Identify which cell holds the provided text, then report its (X, Y) central coordinate. 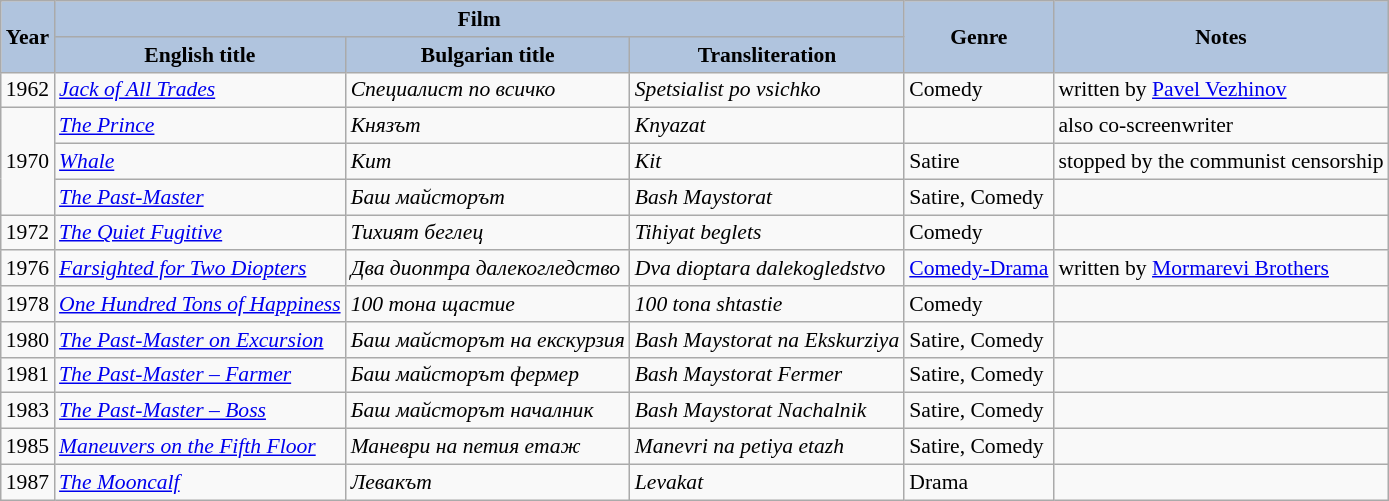
100 tona shtastie (768, 304)
English title (200, 55)
Bash Maystorat na Ekskurziya (768, 340)
Bash Maystorat Nachalnik (768, 411)
1983 (28, 411)
stopped by the communist censorship (1220, 162)
Баш майсторът началник (488, 411)
Tihiyat beglets (768, 233)
1962 (28, 90)
Manevri na petiya etazh (768, 447)
1981 (28, 375)
Левакът (488, 482)
1976 (28, 269)
Film (479, 19)
written by Pavel Vezhinov (1220, 90)
Баш майсторът (488, 197)
Kit (768, 162)
Transliteration (768, 55)
The Prince (200, 126)
Notes (1220, 36)
Dva dioptara dalekogledstvo (768, 269)
Баш майсторът на екскурзия (488, 340)
Spetsialist po vsichko (768, 90)
Whale (200, 162)
The Quiet Fugitive (200, 233)
100 тона щастие (488, 304)
1970 (28, 162)
Levakat (768, 482)
1972 (28, 233)
Князът (488, 126)
The Past-Master – Farmer (200, 375)
Knyazat (768, 126)
Кит (488, 162)
Farsighted for Two Diopters (200, 269)
Maneuvers on the Fifth Floor (200, 447)
Маневри на петия етаж (488, 447)
Genre (978, 36)
The Past-Master on Excursion (200, 340)
Jack of All Trades (200, 90)
The Past-Master (200, 197)
written by Mormarevi Brothers (1220, 269)
The Past-Master – Boss (200, 411)
Drama (978, 482)
Year (28, 36)
Два диоптра далекогледство (488, 269)
Баш майсторът фермер (488, 375)
Comedy-Drama (978, 269)
Тихият беглец (488, 233)
also co-screenwriter (1220, 126)
Bash Maystorat Fermer (768, 375)
Bash Maystorat (768, 197)
One Hundred Tons of Happiness (200, 304)
The Mooncalf (200, 482)
1987 (28, 482)
Satire (978, 162)
Bulgarian title (488, 55)
Специалист по всичко (488, 90)
1985 (28, 447)
1978 (28, 304)
1980 (28, 340)
